Pinpoint the cell where the given text exists, returning its (X, Y) midpoint coordinate. 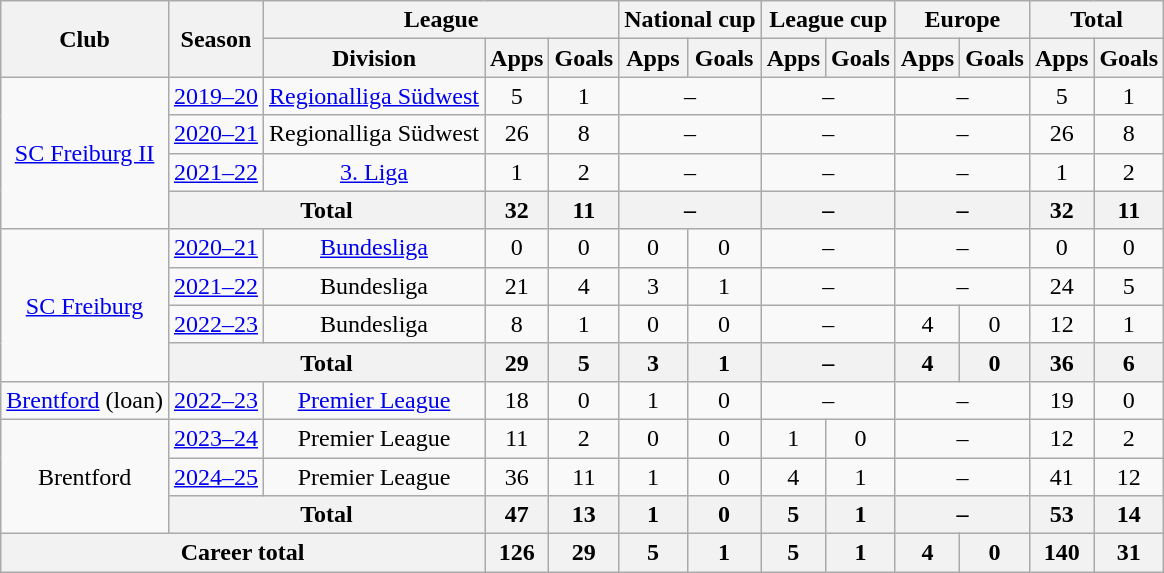
League (440, 20)
13 (584, 515)
Division (374, 58)
Club (85, 39)
League cup (828, 20)
18 (517, 400)
3. Liga (374, 172)
19 (1061, 400)
6 (1129, 362)
SC Freiburg (85, 305)
41 (1061, 477)
126 (517, 553)
2023–24 (216, 438)
47 (517, 515)
Career total (243, 553)
31 (1129, 553)
SC Freiburg II (85, 153)
Europe (962, 20)
140 (1061, 553)
21 (517, 286)
2024–25 (216, 477)
24 (1061, 286)
14 (1129, 515)
Season (216, 39)
53 (1061, 515)
National cup (690, 20)
Brentford (loan) (85, 400)
Brentford (85, 476)
2019–20 (216, 96)
